Output the (x, y) coordinate of the center of the cell containing the given text.  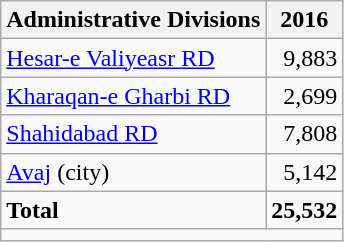
Shahidabad RD (134, 134)
Total (134, 210)
2016 (304, 20)
Hesar-e Valiyeasr RD (134, 58)
9,883 (304, 58)
5,142 (304, 172)
25,532 (304, 210)
Avaj (city) (134, 172)
Kharaqan-e Gharbi RD (134, 96)
2,699 (304, 96)
7,808 (304, 134)
Administrative Divisions (134, 20)
